Locate the cell with the specified text and output its [X, Y] center coordinate. 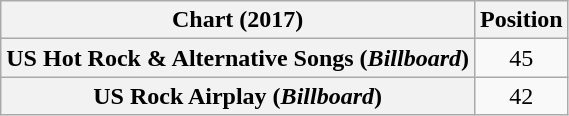
US Rock Airplay (Billboard) [238, 96]
Chart (2017) [238, 20]
US Hot Rock & Alternative Songs (Billboard) [238, 58]
45 [521, 58]
Position [521, 20]
42 [521, 96]
